Return [X, Y] of the center of cell containing provided text 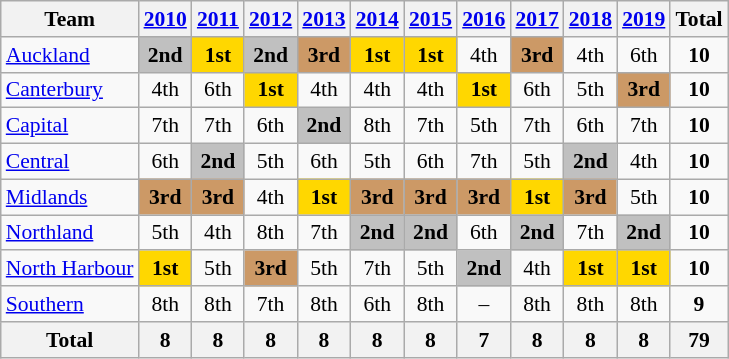
2017 [536, 19]
Central [70, 162]
2013 [324, 19]
9 [698, 304]
Northland [70, 233]
Auckland [70, 55]
2014 [378, 19]
Capital [70, 126]
79 [698, 340]
Team [70, 19]
2018 [590, 19]
2012 [270, 19]
Midlands [70, 197]
North Harbour [70, 269]
2011 [218, 19]
2016 [484, 19]
2015 [430, 19]
7 [484, 340]
Southern [70, 304]
Canterbury [70, 90]
– [484, 304]
2019 [644, 19]
2010 [166, 19]
